Locate the cell with the specified text and output its (X, Y) center coordinate. 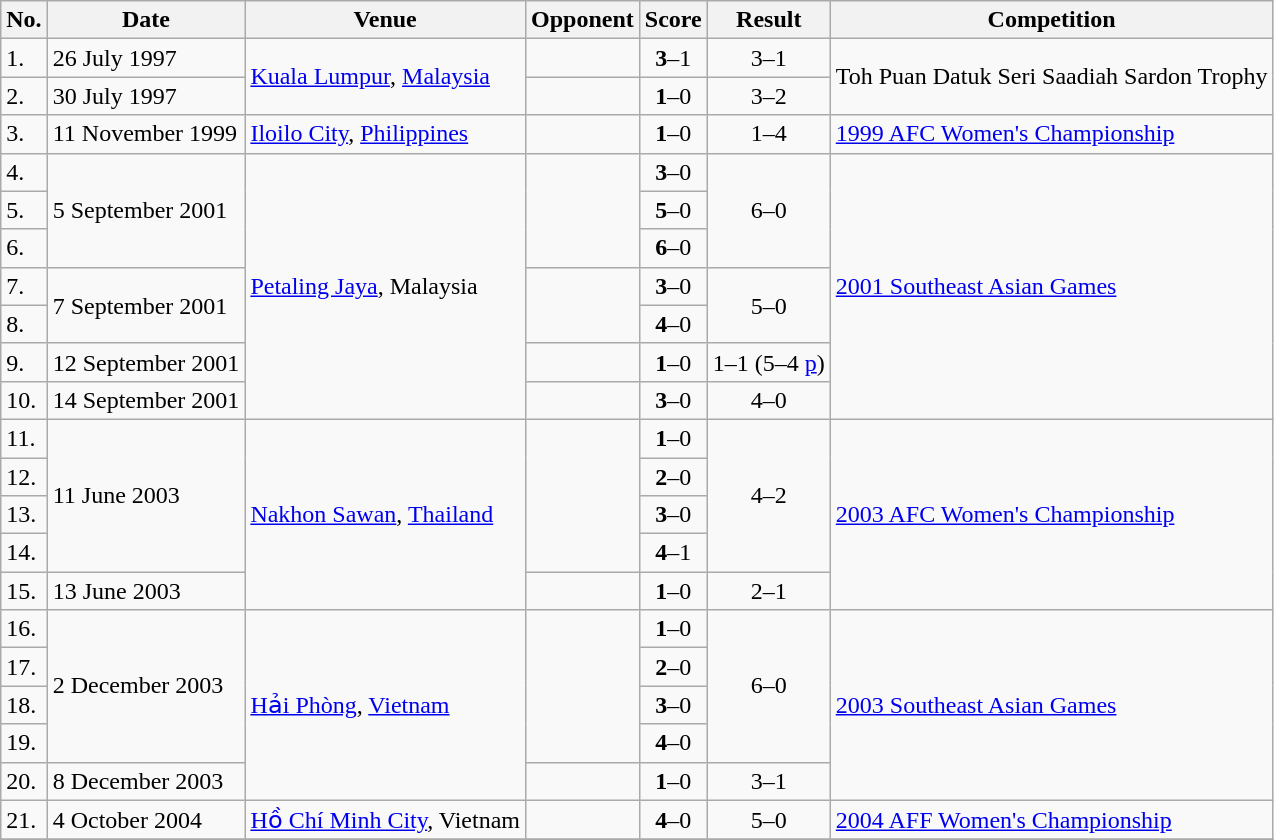
7 September 2001 (146, 305)
Nakhon Sawan, Thailand (386, 514)
Venue (386, 20)
Result (768, 20)
Toh Puan Datuk Seri Saadiah Sardon Trophy (1052, 77)
1. (24, 58)
26 July 1997 (146, 58)
1–1 (5–4 p) (768, 362)
5. (24, 210)
Hải Phòng, Vietnam (386, 705)
13. (24, 515)
Opponent (582, 20)
Competition (1052, 20)
13 June 2003 (146, 591)
19. (24, 743)
12 September 2001 (146, 362)
14. (24, 553)
11. (24, 438)
8. (24, 324)
3–2 (768, 96)
1–4 (768, 134)
Score (673, 20)
9. (24, 362)
2003 AFC Women's Championship (1052, 514)
21. (24, 820)
15. (24, 591)
2 December 2003 (146, 686)
8 December 2003 (146, 781)
Kuala Lumpur, Malaysia (386, 77)
2–1 (768, 591)
16. (24, 629)
Petaling Jaya, Malaysia (386, 286)
11 November 1999 (146, 134)
2. (24, 96)
7. (24, 286)
18. (24, 705)
4. (24, 172)
2001 Southeast Asian Games (1052, 286)
10. (24, 400)
30 July 1997 (146, 96)
4–1 (673, 553)
Hồ Chí Minh City, Vietnam (386, 820)
3. (24, 134)
No. (24, 20)
4 October 2004 (146, 820)
2004 AFF Women's Championship (1052, 820)
11 June 2003 (146, 495)
Date (146, 20)
5 September 2001 (146, 210)
4–2 (768, 495)
12. (24, 477)
Iloilo City, Philippines (386, 134)
1999 AFC Women's Championship (1052, 134)
6. (24, 248)
20. (24, 781)
14 September 2001 (146, 400)
2003 Southeast Asian Games (1052, 705)
17. (24, 667)
